Determine the [X, Y] coordinate at the center of the cell enclosing the given text.  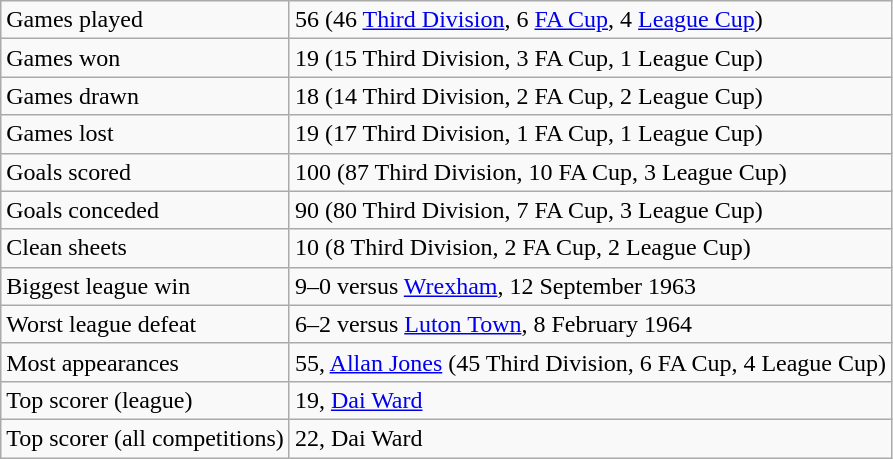
Most appearances [146, 362]
Games won [146, 58]
18 (14 Third Division, 2 FA Cup, 2 League Cup) [590, 96]
6–2 versus Luton Town, 8 February 1964 [590, 324]
100 (87 Third Division, 10 FA Cup, 3 League Cup) [590, 172]
Games drawn [146, 96]
Goals scored [146, 172]
22, Dai Ward [590, 438]
Goals conceded [146, 210]
Games played [146, 20]
Biggest league win [146, 286]
19 (15 Third Division, 3 FA Cup, 1 League Cup) [590, 58]
55, Allan Jones (45 Third Division, 6 FA Cup, 4 League Cup) [590, 362]
9–0 versus Wrexham, 12 September 1963 [590, 286]
10 (8 Third Division, 2 FA Cup, 2 League Cup) [590, 248]
19, Dai Ward [590, 400]
Games lost [146, 134]
Top scorer (league) [146, 400]
Worst league defeat [146, 324]
19 (17 Third Division, 1 FA Cup, 1 League Cup) [590, 134]
Top scorer (all competitions) [146, 438]
90 (80 Third Division, 7 FA Cup, 3 League Cup) [590, 210]
Clean sheets [146, 248]
56 (46 Third Division, 6 FA Cup, 4 League Cup) [590, 20]
